Search for the cell housing the specified text and yield its [X, Y] center coordinate. 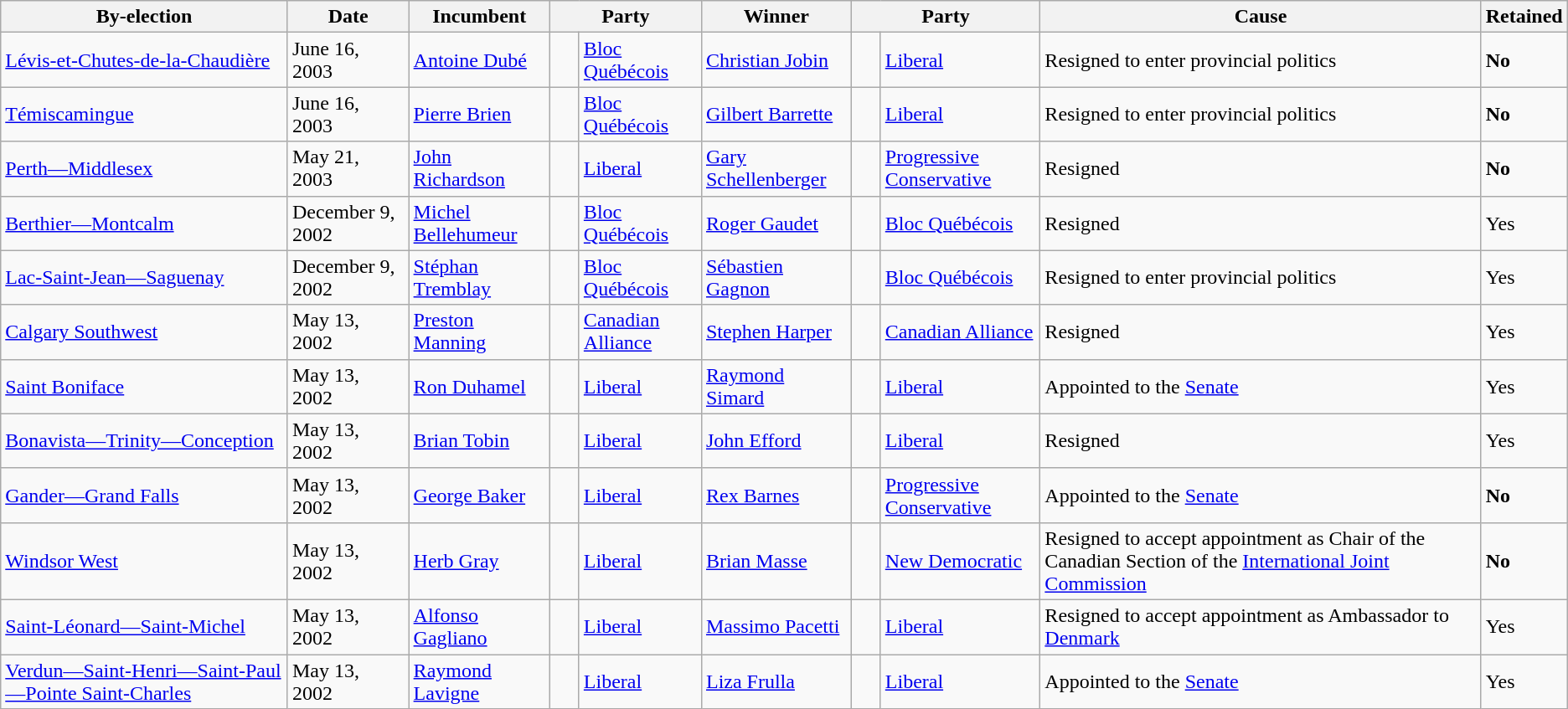
Raymond Lavigne [479, 681]
Stéphan Tremblay [479, 278]
Gary Schellenberger [776, 169]
Herb Gray [479, 561]
Liza Frulla [776, 681]
Perth—Middlesex [144, 169]
Lévis-et-Chutes-de-la-Chaudière [144, 60]
Christian Jobin [776, 60]
George Baker [479, 496]
John Richardson [479, 169]
Ron Duhamel [479, 387]
Roger Gaudet [776, 223]
Antoine Dubé [479, 60]
Winner [776, 17]
Témiscamingue [144, 114]
Gander—Grand Falls [144, 496]
Retained [1524, 17]
Stephen Harper [776, 331]
Alfonso Gagliano [479, 626]
Resigned to accept appointment as Ambassador to Denmark [1261, 626]
New Democratic [960, 561]
Brian Masse [776, 561]
Sébastien Gagnon [776, 278]
Raymond Simard [776, 387]
Gilbert Barrette [776, 114]
May 21, 2003 [348, 169]
Resigned to accept appointment as Chair of the Canadian Section of the International Joint Commission [1261, 561]
Windsor West [144, 561]
John Efford [776, 440]
Brian Tobin [479, 440]
Lac-Saint-Jean—Saguenay [144, 278]
Pierre Brien [479, 114]
Verdun—Saint-Henri—Saint-Paul—Pointe Saint-Charles [144, 681]
Bonavista—Trinity—Conception [144, 440]
Saint Boniface [144, 387]
Massimo Pacetti [776, 626]
Preston Manning [479, 331]
By-election [144, 17]
Berthier—Montcalm [144, 223]
Rex Barnes [776, 496]
Michel Bellehumeur [479, 223]
Date [348, 17]
Saint-Léonard—Saint-Michel [144, 626]
Incumbent [479, 17]
Calgary Southwest [144, 331]
Cause [1261, 17]
